Capture the cell that displays the provided text and extract its (X, Y) central coordinate. 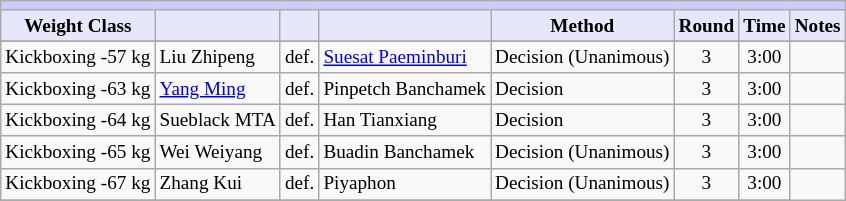
Han Tianxiang (405, 121)
Kickboxing -63 kg (78, 89)
Yang Ming (218, 89)
Time (764, 26)
Weight Class (78, 26)
Notes (818, 26)
Kickboxing -67 kg (78, 184)
Method (582, 26)
Suesat Paeminburi (405, 57)
Sueblack MTA (218, 121)
Pinpetch Banchamek (405, 89)
Buadin Banchamek (405, 152)
Liu Zhipeng (218, 57)
Round (706, 26)
Wei Weiyang (218, 152)
Piyaphon (405, 184)
Zhang Kui (218, 184)
Kickboxing -57 kg (78, 57)
Kickboxing -65 kg (78, 152)
Kickboxing -64 kg (78, 121)
